For the text-containing cell, return its midpoint in [X, Y] coordinate format. 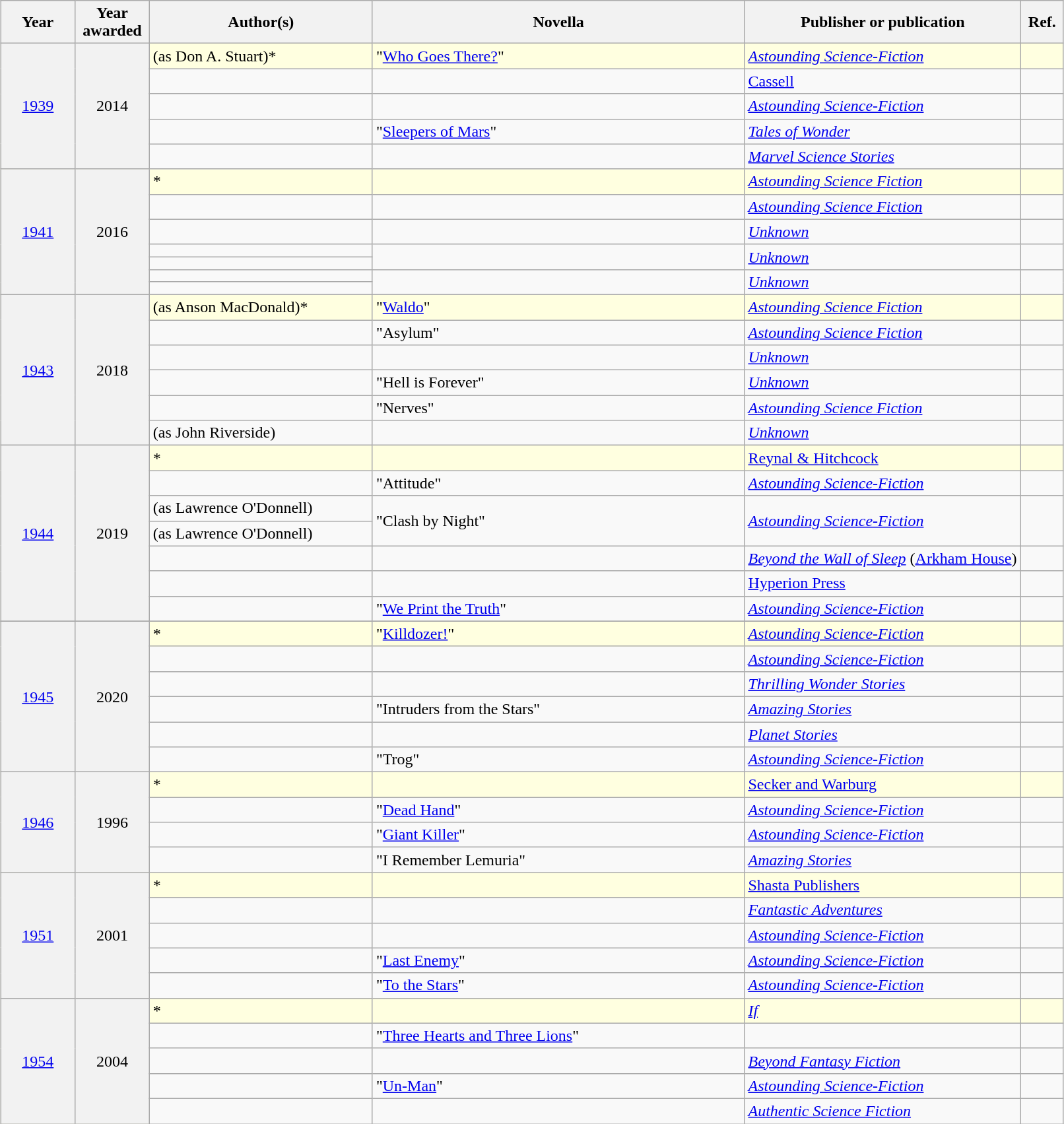
2020 [112, 696]
"Asylum" [558, 332]
"Attitude" [558, 483]
1945 [38, 696]
2001 [112, 935]
Planet Stories [883, 735]
"Dead Hand" [558, 810]
"Trog" [558, 760]
(as Anson MacDonald)* [261, 307]
Hyperion Press [883, 583]
"To the Stars" [558, 985]
Reynal & Hitchcock [883, 458]
Cassell [883, 81]
"Giant Killer" [558, 835]
Authentic Science Fiction [883, 1111]
Ref. [1042, 22]
2004 [112, 1061]
"Hell is Forever" [558, 383]
Year [38, 22]
"Last Enemy" [558, 960]
If [883, 1010]
Shasta Publishers [883, 885]
Novella [558, 22]
1946 [38, 822]
"Killdozer!" [558, 634]
Year awarded [112, 22]
1939 [38, 106]
Tales of Wonder [883, 131]
Thrilling Wonder Stories [883, 684]
(as Don A. Stuart)* [261, 56]
Beyond the Wall of Sleep (Arkham House) [883, 558]
1944 [38, 533]
Beyond Fantasy Fiction [883, 1061]
Author(s) [261, 22]
1996 [112, 822]
Marvel Science Stories [883, 156]
1951 [38, 935]
"Three Hearts and Three Lions" [558, 1036]
2018 [112, 370]
"Clash by Night" [558, 521]
Secker and Warburg [883, 785]
"Un-Man" [558, 1086]
"We Print the Truth" [558, 609]
Publisher or publication [883, 22]
(as John Riverside) [261, 433]
1943 [38, 370]
"Nerves" [558, 408]
2019 [112, 533]
"Who Goes There?" [558, 56]
"I Remember Lemuria" [558, 860]
1954 [38, 1061]
"Sleepers of Mars" [558, 131]
"Waldo" [558, 307]
"Intruders from the Stars" [558, 709]
1941 [38, 232]
2014 [112, 106]
Fantastic Adventures [883, 910]
2016 [112, 232]
